Capture the cell that displays the provided text and extract its [x, y] central coordinate. 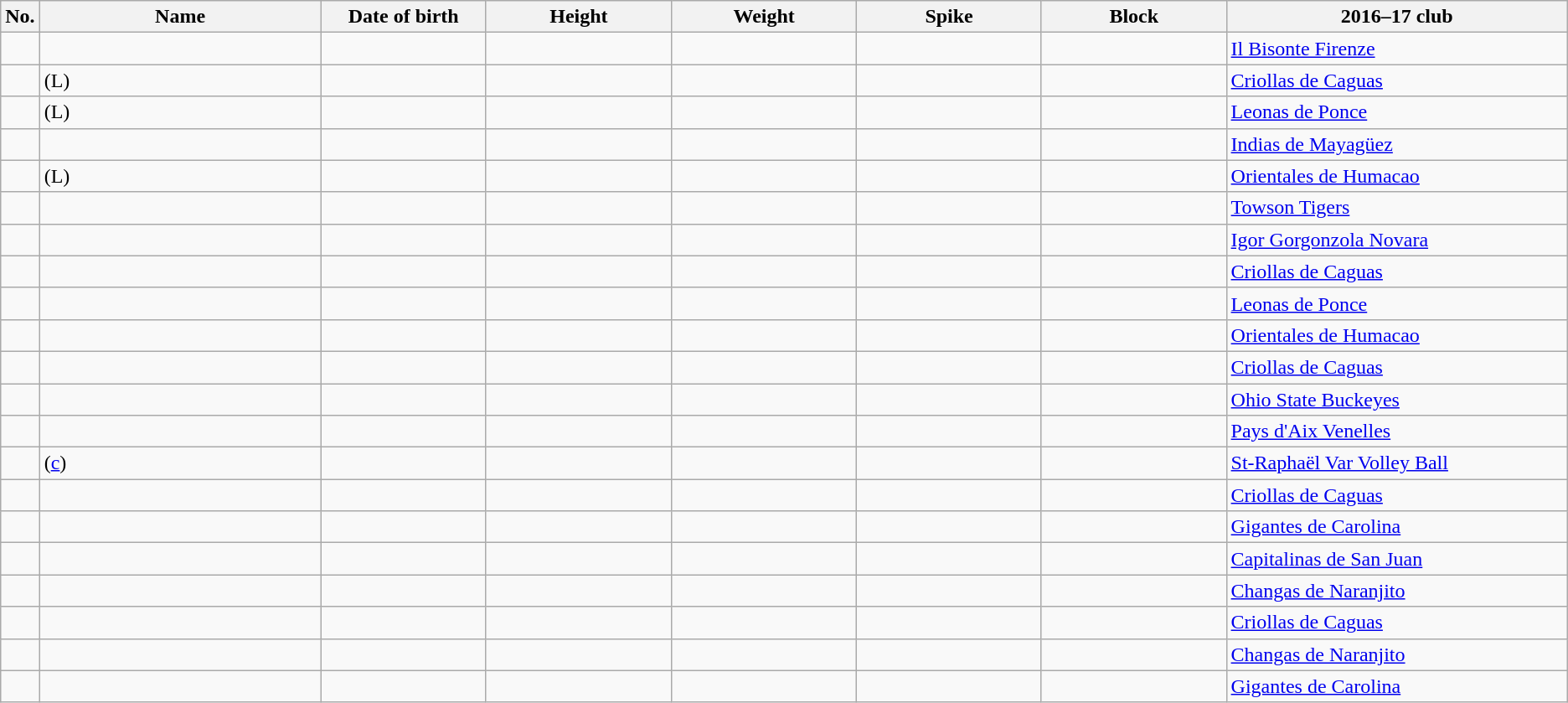
Name [180, 17]
Spike [950, 17]
Block [1134, 17]
Height [578, 17]
2016–17 club [1397, 17]
Weight [764, 17]
No. [20, 17]
Date of birth [404, 17]
Igor Gorgonzola Novara [1397, 240]
Pays d'Aix Venelles [1397, 432]
Il Bisonte Firenze [1397, 49]
(c) [180, 463]
Indias de Mayagüez [1397, 144]
Capitalinas de San Juan [1397, 559]
Ohio State Buckeyes [1397, 400]
Towson Tigers [1397, 208]
St-Raphaël Var Volley Ball [1397, 463]
